Detect which cell encompasses the target text, then output its (X, Y) center coordinate. 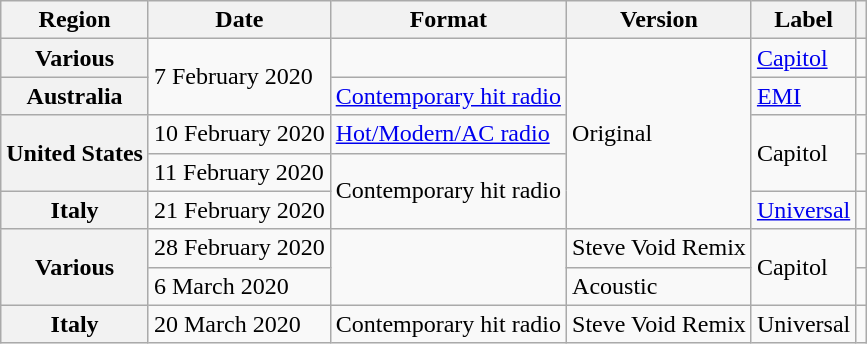
Acoustic (660, 286)
11 February 2020 (239, 172)
Label (803, 20)
7 February 2020 (239, 77)
Original (660, 134)
Date (239, 20)
21 February 2020 (239, 210)
10 February 2020 (239, 134)
20 March 2020 (239, 324)
Hot/Modern/AC radio (448, 134)
EMI (803, 96)
28 February 2020 (239, 248)
Australia (75, 96)
Version (660, 20)
6 March 2020 (239, 286)
United States (75, 153)
Format (448, 20)
Region (75, 20)
